Detect which cell encompasses the target text, then output its [x, y] center coordinate. 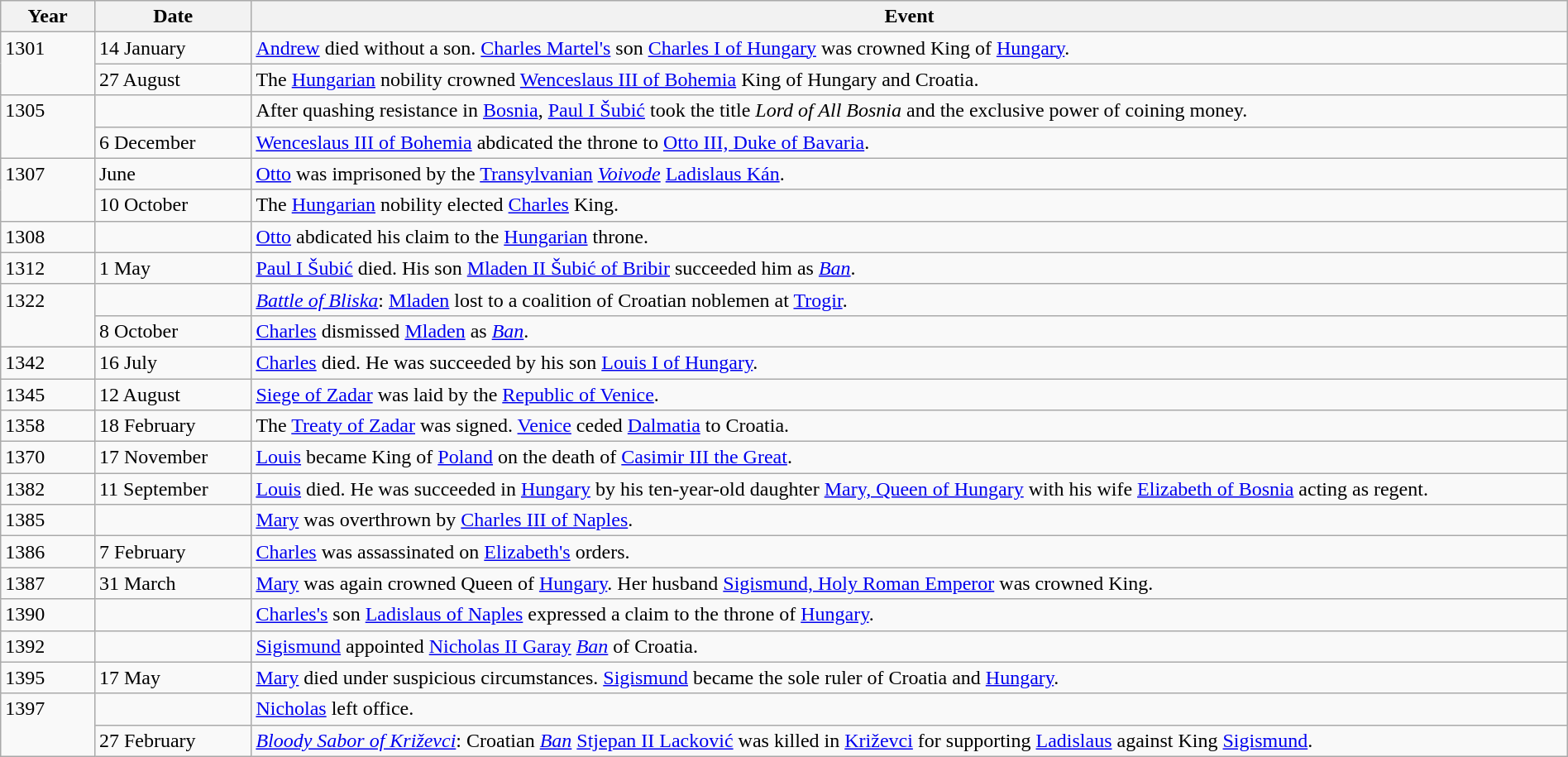
12 August [172, 395]
1382 [48, 489]
Charles was assassinated on Elizabeth's orders. [910, 552]
The Hungarian nobility crowned Wenceslaus III of Bohemia King of Hungary and Croatia. [910, 79]
8 October [172, 331]
Otto was imprisoned by the Transylvanian Voivode Ladislaus Kán. [910, 174]
Mary was overthrown by Charles III of Naples. [910, 520]
The Treaty of Zadar was signed. Venice ceded Dalmatia to Croatia. [910, 426]
14 January [172, 48]
1386 [48, 552]
1370 [48, 458]
6 December [172, 142]
After quashing resistance in Bosnia, Paul I Šubić took the title Lord of All Bosnia and the exclusive power of coining money. [910, 111]
27 August [172, 79]
1395 [48, 678]
Charles dismissed Mladen as Ban. [910, 331]
Andrew died without a son. Charles Martel's son Charles I of Hungary was crowned King of Hungary. [910, 48]
The Hungarian nobility elected Charles King. [910, 205]
1308 [48, 237]
Charles died. He was succeeded by his son Louis I of Hungary. [910, 362]
27 February [172, 740]
Siege of Zadar was laid by the Republic of Venice. [910, 395]
1 May [172, 268]
Wenceslaus III of Bohemia abdicated the throne to Otto III, Duke of Bavaria. [910, 142]
Otto abdicated his claim to the Hungarian throne. [910, 237]
Louis became King of Poland on the death of Casimir III the Great. [910, 458]
Year [48, 17]
1301 [48, 64]
Battle of Bliska: Mladen lost to a coalition of Croatian noblemen at Trogir. [910, 299]
Louis died. He was succeeded in Hungary by his ten-year-old daughter Mary, Queen of Hungary with his wife Elizabeth of Bosnia acting as regent. [910, 489]
1307 [48, 189]
10 October [172, 205]
Sigismund appointed Nicholas II Garay Ban of Croatia. [910, 646]
Charles's son Ladislaus of Naples expressed a claim to the throne of Hungary. [910, 615]
June [172, 174]
11 September [172, 489]
Date [172, 17]
1358 [48, 426]
1387 [48, 583]
Nicholas left office. [910, 709]
Event [910, 17]
Mary died under suspicious circumstances. Sigismund became the sole ruler of Croatia and Hungary. [910, 678]
17 May [172, 678]
1342 [48, 362]
16 July [172, 362]
1392 [48, 646]
1322 [48, 315]
31 March [172, 583]
1385 [48, 520]
17 November [172, 458]
1312 [48, 268]
Paul I Šubić died. His son Mladen II Šubić of Bribir succeeded him as Ban. [910, 268]
1397 [48, 725]
1305 [48, 127]
Bloody Sabor of Križevci: Croatian Ban Stjepan II Lacković was killed in Križevci for supporting Ladislaus against King Sigismund. [910, 740]
1345 [48, 395]
Mary was again crowned Queen of Hungary. Her husband Sigismund, Holy Roman Emperor was crowned King. [910, 583]
1390 [48, 615]
7 February [172, 552]
18 February [172, 426]
